Output the (x, y) coordinate of the center of the cell containing the given text.  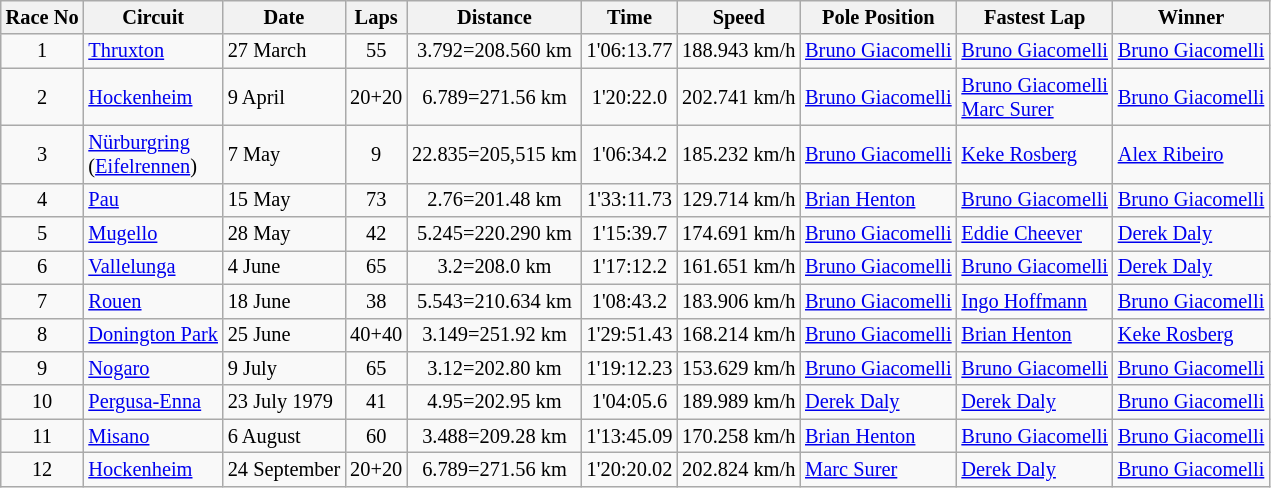
2 (42, 97)
1'19:12.23 (630, 368)
129.714 km/h (738, 200)
1 (42, 51)
189.989 km/h (738, 402)
Mugello (152, 234)
1'17:12.2 (630, 267)
Nogaro (152, 368)
23 July 1979 (284, 402)
Pergusa-Enna (152, 402)
188.943 km/h (738, 51)
3 (42, 154)
1'08:43.2 (630, 301)
1'29:51.43 (630, 335)
Donington Park (152, 335)
Pole Position (878, 17)
9 April (284, 97)
5 (42, 234)
24 September (284, 469)
Fastest Lap (1035, 17)
60 (376, 436)
3.2=208.0 km (494, 267)
3.792=208.560 km (494, 51)
9 July (284, 368)
Misano (152, 436)
202.824 km/h (738, 469)
1'20:20.02 (630, 469)
11 (42, 436)
3.488=209.28 km (494, 436)
Nürburgring (Eifelrennen) (152, 154)
1'15:39.7 (630, 234)
40+40 (376, 335)
73 (376, 200)
168.214 km/h (738, 335)
Race No (42, 17)
Circuit (152, 17)
Alex Ribeiro (1191, 154)
3.12=202.80 km (494, 368)
12 (42, 469)
4 June (284, 267)
174.691 km/h (738, 234)
25 June (284, 335)
4.95=202.95 km (494, 402)
5.543=210.634 km (494, 301)
7 May (284, 154)
18 June (284, 301)
7 (42, 301)
Pau (152, 200)
153.629 km/h (738, 368)
38 (376, 301)
Laps (376, 17)
1'20:22.0 (630, 97)
8 (42, 335)
1'06:34.2 (630, 154)
5.245=220.290 km (494, 234)
15 May (284, 200)
185.232 km/h (738, 154)
161.651 km/h (738, 267)
170.258 km/h (738, 436)
55 (376, 51)
Date (284, 17)
1'06:13.77 (630, 51)
Time (630, 17)
2.76=201.48 km (494, 200)
3.149=251.92 km (494, 335)
Eddie Cheever (1035, 234)
6 August (284, 436)
Rouen (152, 301)
Winner (1191, 17)
42 (376, 234)
27 March (284, 51)
41 (376, 402)
1'33:11.73 (630, 200)
183.906 km/h (738, 301)
Speed (738, 17)
Bruno Giacomelli Marc Surer (1035, 97)
Thruxton (152, 51)
4 (42, 200)
6 (42, 267)
28 May (284, 234)
202.741 km/h (738, 97)
10 (42, 402)
1'04:05.6 (630, 402)
22.835=205,515 km (494, 154)
Marc Surer (878, 469)
Vallelunga (152, 267)
1'13:45.09 (630, 436)
Distance (494, 17)
Ingo Hoffmann (1035, 301)
